Return (X, Y) of the center of cell containing provided text 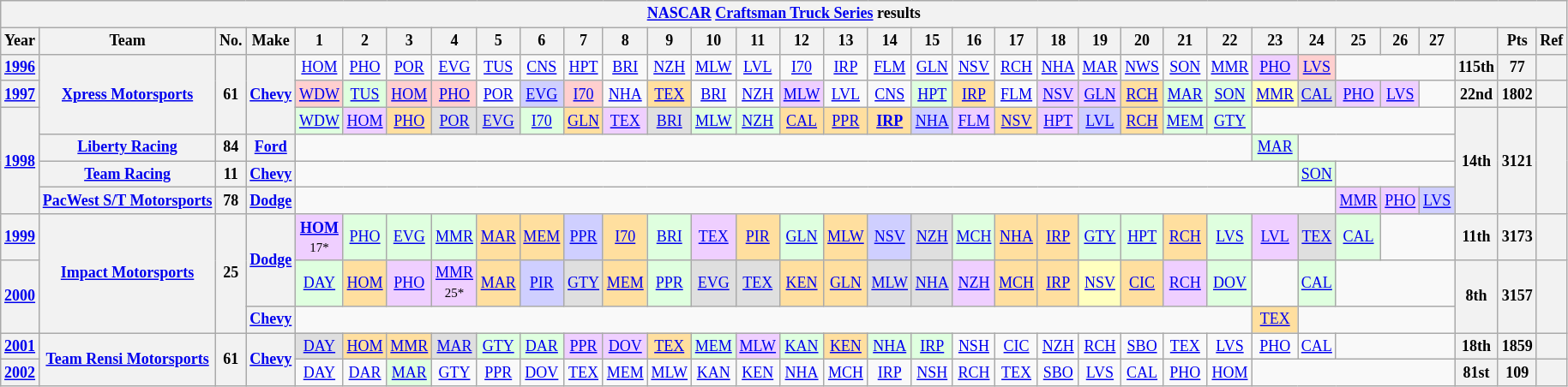
109 (1517, 373)
Make (271, 41)
Ref (1552, 41)
3157 (1517, 296)
22 (1229, 41)
7 (584, 41)
2000 (21, 296)
Liberty Racing (127, 147)
Xpress Motorsports (127, 94)
15 (932, 41)
MMR25* (454, 283)
Team Rensi Motorsports (127, 360)
26 (1401, 41)
No. (231, 41)
18th (1476, 346)
81st (1476, 373)
4 (454, 41)
8 (625, 41)
1997 (21, 94)
2001 (21, 346)
8th (1476, 296)
3 (410, 41)
6 (542, 41)
1998 (21, 161)
77 (1517, 67)
Ford (271, 147)
84 (231, 147)
12 (801, 41)
3121 (1517, 161)
19 (1100, 41)
Impact Motorsports (127, 274)
115th (1476, 67)
1859 (1517, 346)
NWS (1142, 67)
1996 (21, 67)
5 (498, 41)
20 (1142, 41)
9 (669, 41)
14th (1476, 161)
Team (127, 41)
2002 (21, 373)
Pts (1517, 41)
22nd (1476, 94)
1802 (1517, 94)
PacWest S/T Motorsports (127, 200)
27 (1437, 41)
17 (1017, 41)
18 (1058, 41)
2 (365, 41)
NASCAR Craftsman Truck Series results (784, 14)
21 (1185, 41)
1999 (21, 237)
23 (1276, 41)
HOM17* (320, 237)
11th (1476, 237)
10 (713, 41)
14 (890, 41)
Year (21, 41)
16 (974, 41)
Team Racing (127, 175)
1 (320, 41)
3173 (1517, 237)
78 (231, 200)
24 (1317, 41)
13 (845, 41)
